Detect which cell encompasses the target text, then output its [X, Y] center coordinate. 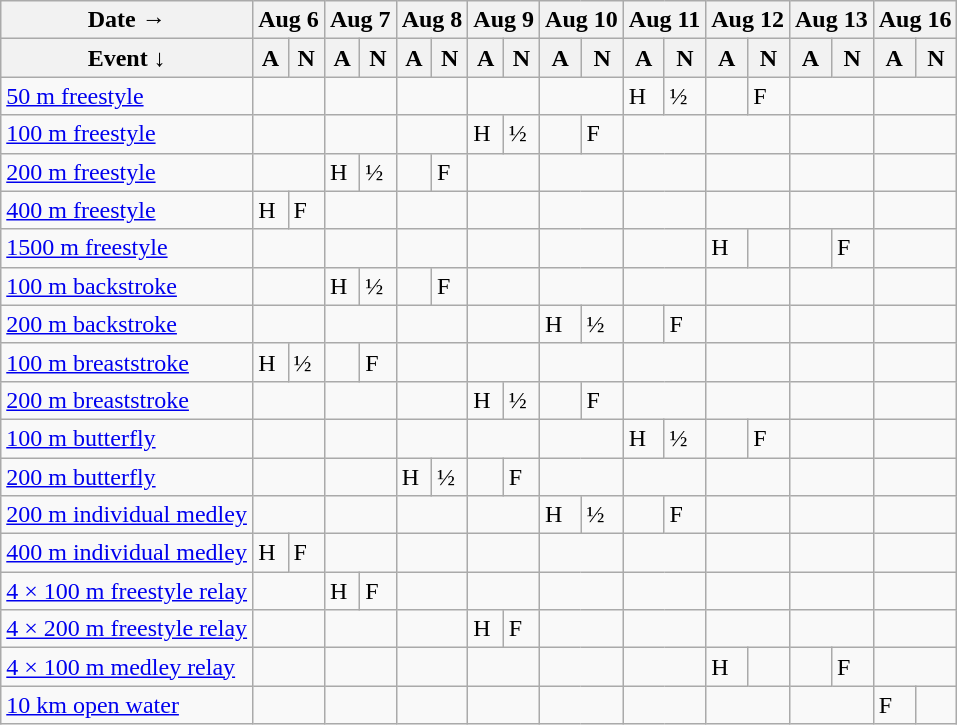
Aug 10 [582, 20]
200 m backstroke [127, 324]
200 m breaststroke [127, 400]
1500 m freestyle [127, 248]
Aug 9 [504, 20]
100 m freestyle [127, 134]
100 m butterfly [127, 438]
400 m individual medley [127, 553]
50 m freestyle [127, 96]
400 m freestyle [127, 210]
Aug 16 [915, 20]
4 × 100 m freestyle relay [127, 591]
200 m butterfly [127, 477]
100 m backstroke [127, 286]
Aug 7 [360, 20]
Aug 6 [289, 20]
10 km open water [127, 705]
100 m breaststroke [127, 362]
Aug 11 [664, 20]
Date → [127, 20]
200 m individual medley [127, 515]
Aug 13 [831, 20]
4 × 200 m freestyle relay [127, 629]
Aug 12 [748, 20]
200 m freestyle [127, 172]
Aug 8 [432, 20]
4 × 100 m medley relay [127, 667]
Event ↓ [127, 58]
